Scan for the cell matching the given text and deliver its (X, Y) coordinate at center. 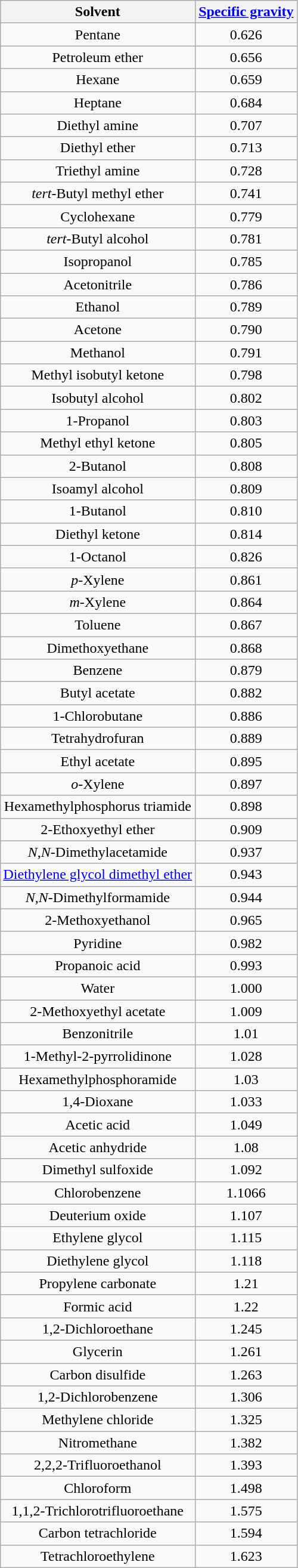
1.575 (246, 1511)
1.21 (246, 1283)
1.623 (246, 1556)
Petroleum ether (98, 57)
0.982 (246, 943)
Dimethoxyethane (98, 647)
0.785 (246, 261)
m-Xylene (98, 602)
Diethylene glycol dimethyl ether (98, 875)
0.781 (246, 239)
0.656 (246, 57)
1-Chlorobutane (98, 716)
Tetrachloroethylene (98, 1556)
Carbon disulfide (98, 1374)
Specific gravity (246, 12)
1.22 (246, 1306)
Hexamethylphosphorus triamide (98, 807)
Ethyl acetate (98, 761)
1.118 (246, 1261)
2,2,2-Trifluoroethanol (98, 1465)
2-Methoxyethanol (98, 920)
Dimethyl sulfoxide (98, 1170)
0.810 (246, 511)
0.789 (246, 307)
0.659 (246, 80)
0.728 (246, 171)
1.049 (246, 1125)
0.882 (246, 693)
tert-Butyl methyl ether (98, 193)
Chlorobenzene (98, 1193)
Heptane (98, 103)
0.684 (246, 103)
Pyridine (98, 943)
0.808 (246, 466)
0.864 (246, 602)
0.965 (246, 920)
2-Butanol (98, 466)
0.814 (246, 534)
1.263 (246, 1374)
1.1066 (246, 1193)
1.245 (246, 1329)
Diethyl amine (98, 125)
Ethanol (98, 307)
0.909 (246, 829)
0.943 (246, 875)
0.790 (246, 330)
Methanol (98, 353)
Acetonitrile (98, 285)
0.879 (246, 671)
1.107 (246, 1215)
0.798 (246, 375)
1.594 (246, 1533)
1.009 (246, 1011)
1,4-Dioxane (98, 1102)
0.937 (246, 852)
0.889 (246, 739)
1,2-Dichlorobenzene (98, 1397)
1-Methyl-2-pyrrolidinone (98, 1057)
0.802 (246, 398)
0.779 (246, 216)
Chloroform (98, 1488)
0.791 (246, 353)
Isopropanol (98, 261)
N,N-Dimethylformamide (98, 897)
Diethylene glycol (98, 1261)
0.809 (246, 489)
Glycerin (98, 1351)
Isobutyl alcohol (98, 398)
1-Butanol (98, 511)
0.626 (246, 35)
Methyl ethyl ketone (98, 443)
Diethyl ether (98, 148)
0.741 (246, 193)
0.898 (246, 807)
Toluene (98, 625)
1.01 (246, 1034)
Nitromethane (98, 1443)
0.786 (246, 285)
0.707 (246, 125)
Hexane (98, 80)
Isoamyl alcohol (98, 489)
1.393 (246, 1465)
1.382 (246, 1443)
0.868 (246, 647)
1.033 (246, 1102)
Ethylene glycol (98, 1238)
2-Methoxyethyl acetate (98, 1011)
Solvent (98, 12)
Triethyl amine (98, 171)
1.498 (246, 1488)
Acetic acid (98, 1125)
0.944 (246, 897)
1-Propanol (98, 421)
Formic acid (98, 1306)
Water (98, 988)
0.805 (246, 443)
1.325 (246, 1420)
Pentane (98, 35)
0.713 (246, 148)
Acetic anhydride (98, 1147)
1.261 (246, 1351)
1.000 (246, 988)
Propylene carbonate (98, 1283)
1.028 (246, 1057)
1.08 (246, 1147)
Carbon tetrachloride (98, 1533)
1.306 (246, 1397)
0.867 (246, 625)
Butyl acetate (98, 693)
1-Octanol (98, 557)
Tetrahydrofuran (98, 739)
1,1,2-Trichlorotrifluoroethane (98, 1511)
o-Xylene (98, 784)
0.803 (246, 421)
0.861 (246, 579)
N,N-Dimethylacetamide (98, 852)
Acetone (98, 330)
Diethyl ketone (98, 534)
1,2-Dichloroethane (98, 1329)
p-Xylene (98, 579)
tert-Butyl alcohol (98, 239)
Cyclohexane (98, 216)
1.115 (246, 1238)
Hexamethylphosphoramide (98, 1079)
1.03 (246, 1079)
0.993 (246, 965)
Benzene (98, 671)
1.092 (246, 1170)
Methylene chloride (98, 1420)
Propanoic acid (98, 965)
0.886 (246, 716)
0.895 (246, 761)
Deuterium oxide (98, 1215)
Benzonitrile (98, 1034)
0.897 (246, 784)
Methyl isobutyl ketone (98, 375)
2-Ethoxyethyl ether (98, 829)
0.826 (246, 557)
